Detect which cell encompasses the target text, then output its [x, y] center coordinate. 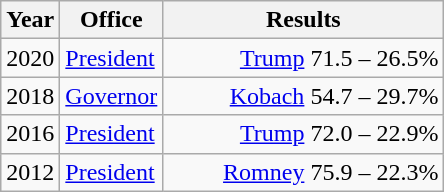
Year [30, 20]
Trump 72.0 – 22.9% [304, 134]
Kobach 54.7 – 29.7% [304, 96]
Romney 75.9 – 22.3% [304, 172]
Results [304, 20]
2020 [30, 58]
2016 [30, 134]
Office [112, 20]
2012 [30, 172]
Governor [112, 96]
Trump 71.5 – 26.5% [304, 58]
2018 [30, 96]
